Extract the [X, Y] coordinate from the center of the cell holding the provided text.  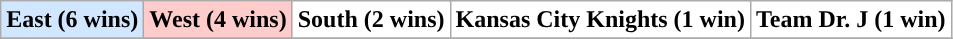
West (4 wins) [218, 20]
Kansas City Knights (1 win) [600, 20]
Team Dr. J (1 win) [850, 20]
East (6 wins) [72, 20]
South (2 wins) [371, 20]
